Locate the cell with the specified text and output its (x, y) center coordinate. 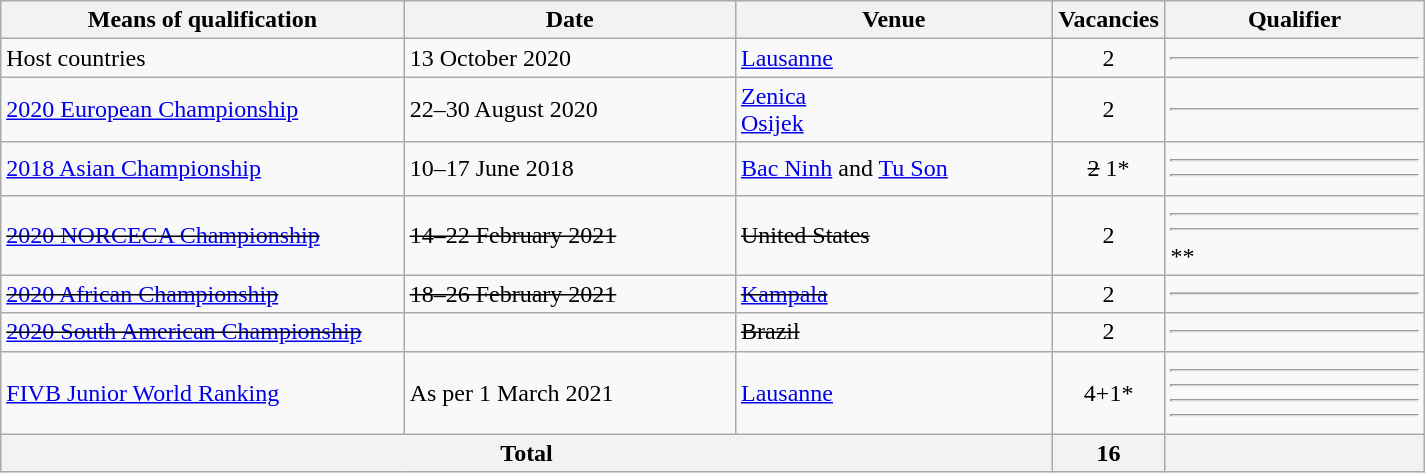
Kampala (894, 294)
As per 1 March 2021 (570, 392)
2018 Asian Championship (202, 168)
2020 European Championship (202, 110)
13 October 2020 (570, 58)
4+1* (1108, 392)
Brazil (894, 332)
Zenica Osijek (894, 110)
2020 NORCECA Championship (202, 235)
2 1* (1108, 168)
14–22 February 2021 (570, 235)
Host countries (202, 58)
2020 South American Championship (202, 332)
16 (1108, 453)
22–30 August 2020 (570, 110)
2020 African Championship (202, 294)
Qualifier (1294, 20)
Date (570, 20)
Venue (894, 20)
Bac Ninh and Tu Son (894, 168)
FIVB Junior World Ranking (202, 392)
Total (527, 453)
18–26 February 2021 (570, 294)
10–17 June 2018 (570, 168)
Vacancies (1108, 20)
Means of qualification (202, 20)
** (1294, 235)
United States (894, 235)
